Detect which cell encompasses the target text, then output its (x, y) center coordinate. 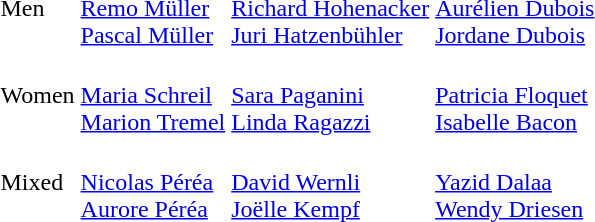
Sara PaganiniLinda Ragazzi (330, 95)
Maria SchreilMarion Tremel (153, 95)
